Search for the cell housing the specified text and yield its (x, y) center coordinate. 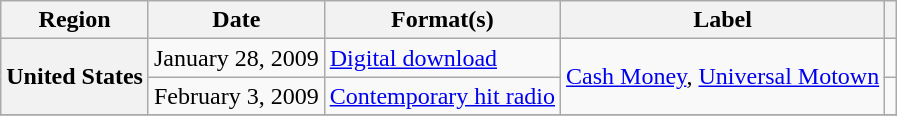
Format(s) (442, 20)
Contemporary hit radio (442, 96)
Date (236, 20)
Region (75, 20)
February 3, 2009 (236, 96)
January 28, 2009 (236, 58)
United States (75, 77)
Digital download (442, 58)
Label (723, 20)
Cash Money, Universal Motown (723, 77)
